Return [X, Y] of the center of cell containing provided text 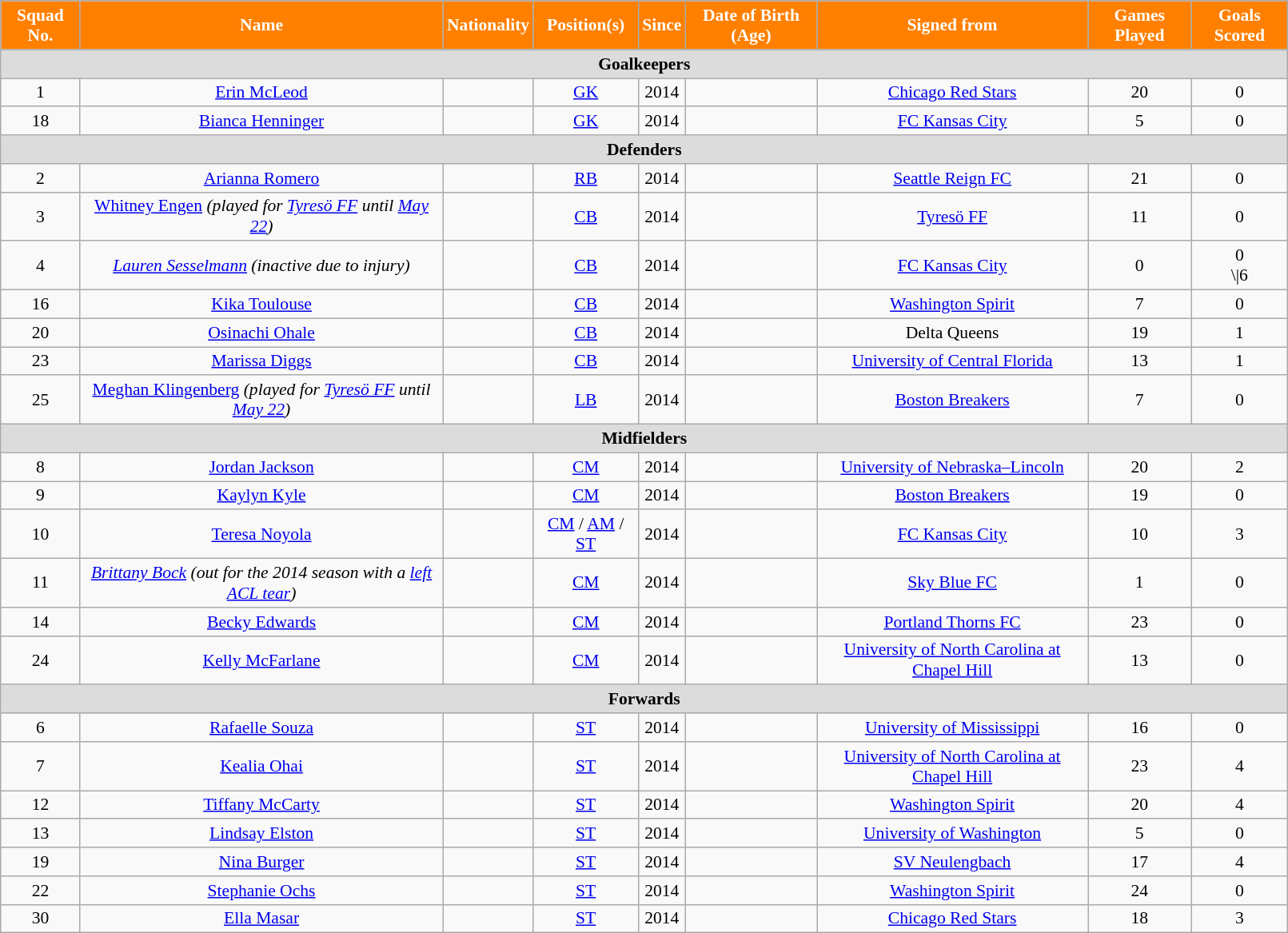
Brittany Bock (out for the 2014 season with a left ACL tear) [261, 584]
Arianna Romero [261, 178]
Seattle Reign FC [953, 178]
17 [1140, 862]
Delta Queens [953, 333]
CM / AM / ST [585, 534]
Meghan Klingenberg (played for Tyresö FF until May 22) [261, 400]
Games Played [1140, 26]
Becky Edwards [261, 622]
Marissa Diggs [261, 361]
Whitney Engen (played for Tyresö FF until May 22) [261, 216]
30 [40, 919]
Defenders [644, 150]
12 [40, 805]
Sky Blue FC [953, 584]
University of Washington [953, 834]
Bianca Henninger [261, 122]
Date of Birth (Age) [751, 26]
Kealia Ohai [261, 766]
Kika Toulouse [261, 305]
Kaylyn Kyle [261, 496]
RB [585, 178]
Position(s) [585, 26]
University of Nebraska–Lincoln [953, 467]
Forwards [644, 700]
Since [662, 26]
Signed from [953, 26]
Teresa Noyola [261, 534]
Midfielders [644, 439]
Nationality [488, 26]
SV Neulengbach [953, 862]
Lindsay Elston [261, 834]
0\|6 [1239, 265]
Nina Burger [261, 862]
Jordan Jackson [261, 467]
25 [40, 400]
Tiffany McCarty [261, 805]
Goalkeepers [644, 64]
Osinachi Ohale [261, 333]
Lauren Sesselmann (inactive due to injury) [261, 265]
Stephanie Ochs [261, 891]
22 [40, 891]
9 [40, 496]
21 [1140, 178]
Portland Thorns FC [953, 622]
Name [261, 26]
University of Central Florida [953, 361]
6 [40, 728]
14 [40, 622]
Erin McLeod [261, 93]
Kelly McFarlane [261, 660]
Rafaelle Souza [261, 728]
University of Mississippi [953, 728]
Goals Scored [1239, 26]
Tyresö FF [953, 216]
8 [40, 467]
Ella Masar [261, 919]
Squad No. [40, 26]
LB [585, 400]
